Identify which cell holds the provided text, then report its [X, Y] central coordinate. 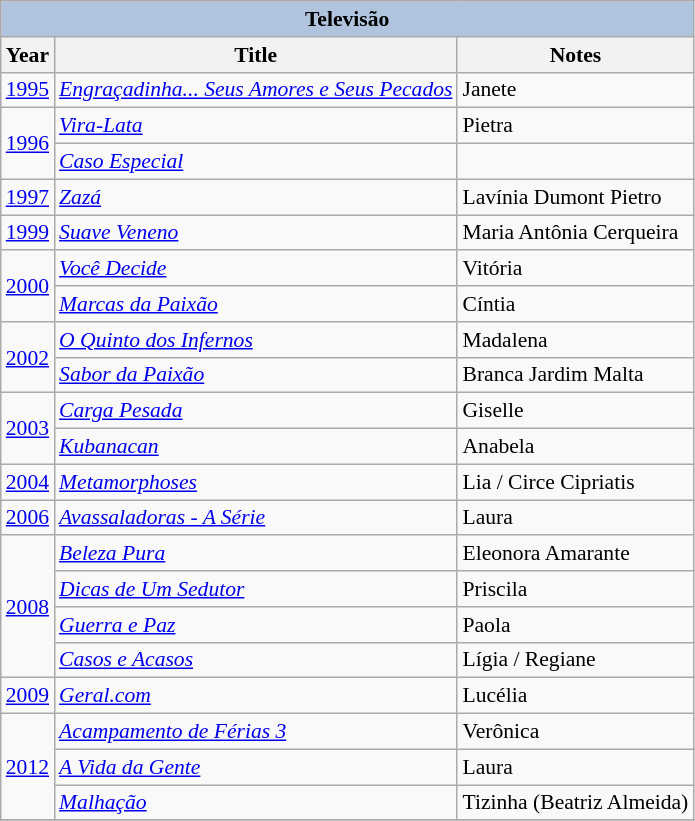
Anabela [575, 447]
Notes [575, 55]
1999 [28, 233]
2000 [28, 286]
Maria Antônia Cerqueira [575, 233]
Year [28, 55]
Tizinha (Beatriz Almeida) [575, 803]
Branca Jardim Malta [575, 375]
Pietra [575, 126]
Beleza Pura [256, 554]
Verônica [575, 732]
Sabor da Paixão [256, 375]
1995 [28, 90]
1997 [28, 197]
Avassaladoras - A Série [256, 518]
Kubanacan [256, 447]
2003 [28, 428]
2008 [28, 607]
Televisão [348, 19]
2009 [28, 696]
Metamorphoses [256, 482]
Vitória [575, 269]
A Vida da Gente [256, 767]
Lígia / Regiane [575, 660]
Carga Pesada [256, 411]
Caso Especial [256, 162]
Marcas da Paixão [256, 304]
Cíntia [575, 304]
Madalena [575, 340]
2006 [28, 518]
Lia / Circe Cipriatis [575, 482]
Giselle [575, 411]
O Quinto dos Infernos [256, 340]
Acampamento de Férias 3 [256, 732]
2004 [28, 482]
Geral.com [256, 696]
Guerra e Paz [256, 625]
Zazá [256, 197]
Dicas de Um Sedutor [256, 589]
Malhação [256, 803]
2002 [28, 358]
Janete [575, 90]
Title [256, 55]
2012 [28, 768]
Suave Veneno [256, 233]
Eleonora Amarante [575, 554]
1996 [28, 144]
Vira-Lata [256, 126]
Lavínia Dumont Pietro [575, 197]
Casos e Acasos [256, 660]
Você Decide [256, 269]
Lucélia [575, 696]
Engraçadinha... Seus Amores e Seus Pecados [256, 90]
Paola [575, 625]
Priscila [575, 589]
